Return the (X, Y) coordinate for the center point of the cell that contains the specified text.  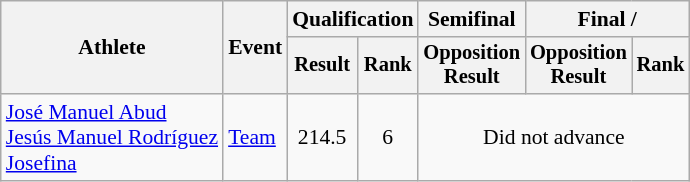
214.5 (322, 138)
Final / (607, 19)
Athlete (112, 48)
Did not advance (554, 138)
José Manuel AbudJesús Manuel RodríguezJosefina (112, 138)
Event (255, 48)
Result (322, 66)
6 (388, 138)
Team (255, 138)
Qualification (352, 19)
Semifinal (472, 19)
